Locate the cell with the specified text and output its (X, Y) center coordinate. 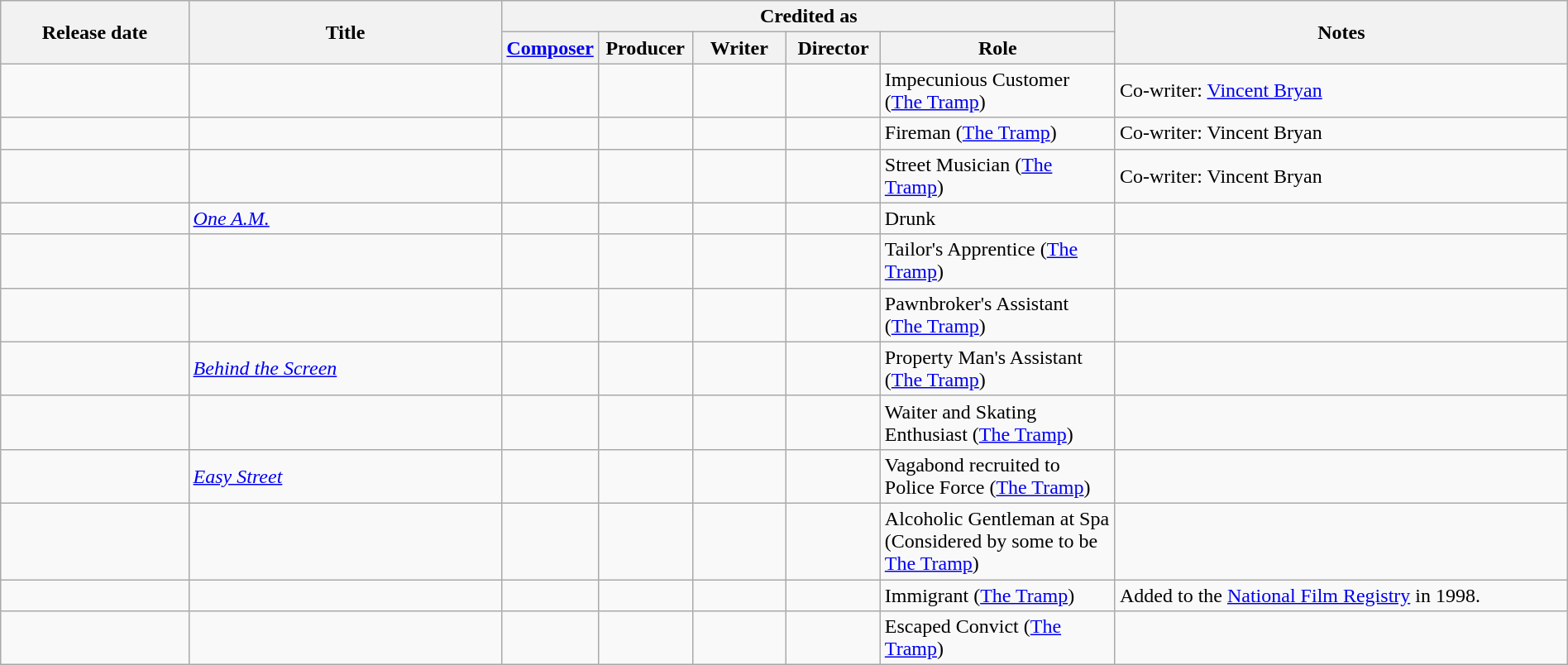
One A.M. (346, 218)
Waiter and Skating Enthusiast (The Tramp) (997, 422)
Impecunious Customer (The Tramp) (997, 91)
Release date (94, 32)
Pawnbroker's Assistant (The Tramp) (997, 314)
Tailor's Apprentice (The Tramp) (997, 261)
Role (997, 48)
Title (346, 32)
Immigrant (The Tramp) (997, 595)
Easy Street (346, 476)
Writer (739, 48)
Property Man's Assistant (The Tramp) (997, 369)
Alcoholic Gentleman at Spa (Considered by some to be The Tramp) (997, 541)
Behind the Screen (346, 369)
Escaped Convict (The Tramp) (997, 639)
Vagabond recruited to Police Force (The Tramp) (997, 476)
Fireman (The Tramp) (997, 133)
Producer (645, 48)
Street Musician (The Tramp) (997, 175)
Added to the National Film Registry in 1998. (1341, 595)
Director (834, 48)
Notes (1341, 32)
Credited as (809, 17)
Drunk (997, 218)
Composer (550, 48)
